Locate the cell with the specified text and output its [x, y] center coordinate. 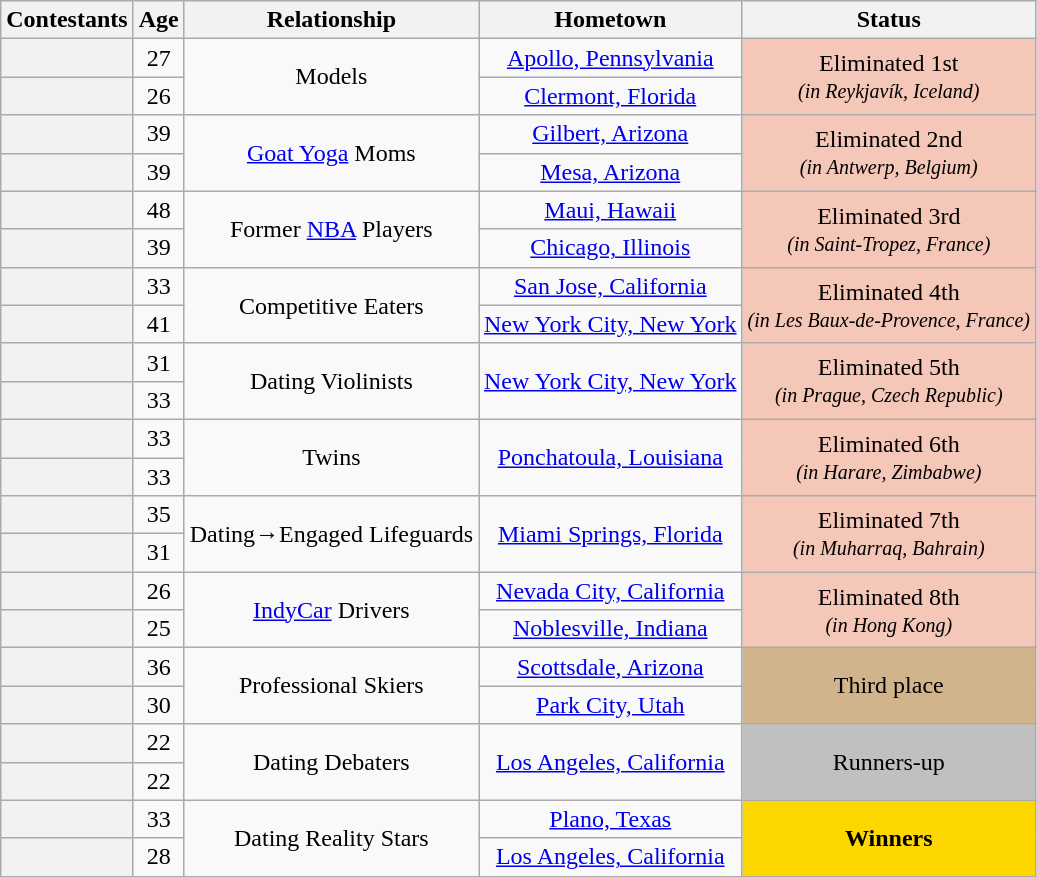
Dating→Engaged Lifeguards [331, 534]
Clermont, Florida [610, 96]
35 [158, 515]
27 [158, 58]
Status [888, 20]
Plano, Texas [610, 819]
Winners [888, 838]
Professional Skiers [331, 686]
Eliminated 2nd(in Antwerp, Belgium) [888, 153]
25 [158, 629]
Nevada City, California [610, 591]
41 [158, 324]
Miami Springs, Florida [610, 534]
30 [158, 705]
Park City, Utah [610, 705]
Runners-up [888, 762]
48 [158, 210]
Noblesville, Indiana [610, 629]
Mesa, Arizona [610, 172]
Goat Yoga Moms [331, 153]
Eliminated 5th(in Prague, Czech Republic) [888, 381]
Former NBA Players [331, 229]
Age [158, 20]
Models [331, 77]
36 [158, 667]
Dating Debaters [331, 762]
Dating Reality Stars [331, 838]
Third place [888, 686]
San Jose, California [610, 286]
Chicago, Illinois [610, 248]
Maui, Hawaii [610, 210]
Twins [331, 457]
Eliminated 7th(in Muharraq, Bahrain) [888, 534]
Eliminated 8th(in Hong Kong) [888, 610]
Eliminated 6th(in Harare, Zimbabwe) [888, 457]
Hometown [610, 20]
Ponchatoula, Louisiana [610, 457]
Gilbert, Arizona [610, 134]
28 [158, 857]
Eliminated 1st(in Reykjavík, Iceland) [888, 77]
Competitive Eaters [331, 305]
Eliminated 4th(in Les Baux-de-Provence, France) [888, 305]
Eliminated 3rd(in Saint-Tropez, France) [888, 229]
Contestants [67, 20]
Relationship [331, 20]
Dating Violinists [331, 381]
Apollo, Pennsylvania [610, 58]
Scottsdale, Arizona [610, 667]
IndyCar Drivers [331, 610]
